From the cell containing the given text, extract its center point as [x, y] coordinate. 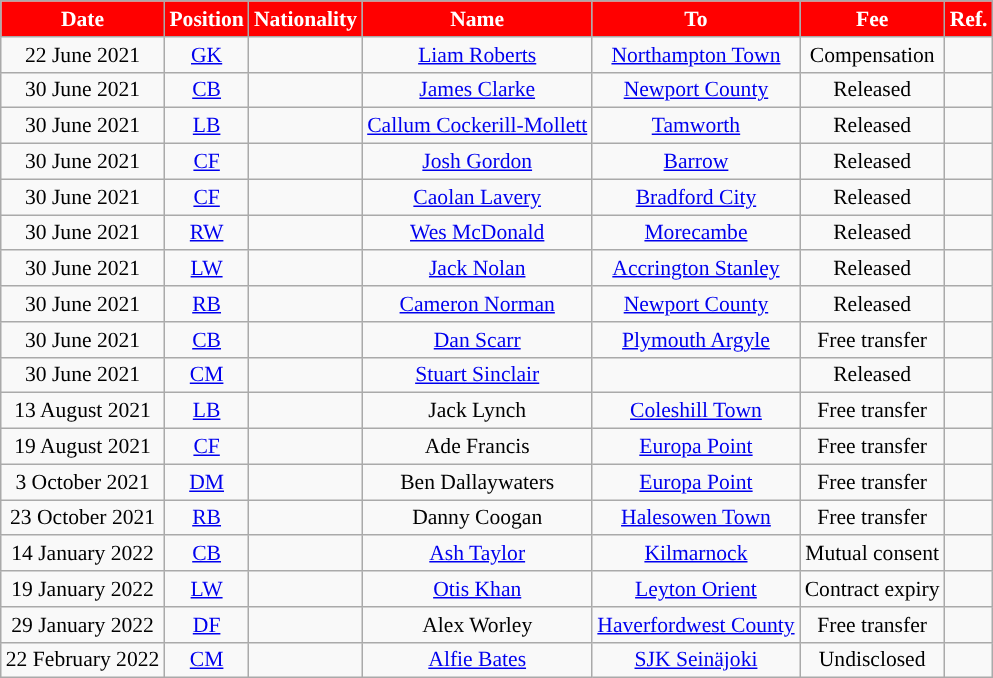
19 January 2022 [83, 589]
Wes McDonald [477, 233]
RW [206, 233]
22 June 2021 [83, 55]
3 October 2021 [83, 482]
Liam Roberts [477, 55]
Position [206, 19]
Jack Nolan [477, 269]
Bradford City [696, 197]
Danny Coogan [477, 518]
To [696, 19]
Barrow [696, 162]
Leyton Orient [696, 589]
Kilmarnock [696, 554]
Mutual consent [872, 554]
Ade Francis [477, 447]
Compensation [872, 55]
Name [477, 19]
Contract expiry [872, 589]
Plymouth Argyle [696, 340]
Alfie Bates [477, 660]
Date [83, 19]
Alex Worley [477, 625]
Dan Scarr [477, 340]
Ben Dallaywaters [477, 482]
GK [206, 55]
Caolan Lavery [477, 197]
Tamworth [696, 126]
Coleshill Town [696, 411]
Callum Cockerill-Mollett [477, 126]
SJK Seinäjoki [696, 660]
Haverfordwest County [696, 625]
Morecambe [696, 233]
Otis Khan [477, 589]
Stuart Sinclair [477, 375]
Ref. [969, 19]
Fee [872, 19]
Cameron Norman [477, 304]
Jack Lynch [477, 411]
13 August 2021 [83, 411]
22 February 2022 [83, 660]
Accrington Stanley [696, 269]
DM [206, 482]
Northampton Town [696, 55]
23 October 2021 [83, 518]
Nationality [306, 19]
Halesowen Town [696, 518]
Ash Taylor [477, 554]
James Clarke [477, 90]
DF [206, 625]
19 August 2021 [83, 447]
Undisclosed [872, 660]
Josh Gordon [477, 162]
14 January 2022 [83, 554]
29 January 2022 [83, 625]
